Locate the cell with the specified text and output its [x, y] center coordinate. 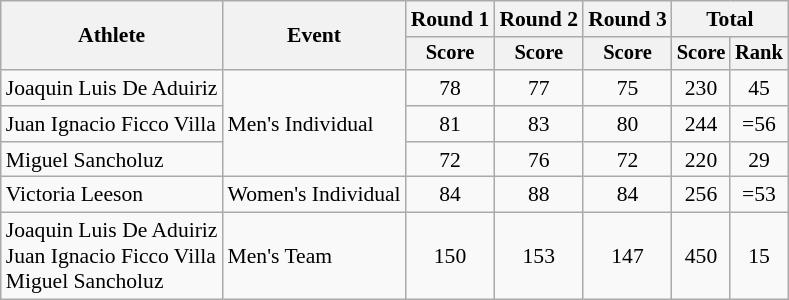
230 [701, 88]
Joaquin Luis De AduirizJuan Ignacio Ficco VillaMiguel Sancholuz [112, 256]
45 [759, 88]
78 [450, 88]
Joaquin Luis De Aduiriz [112, 88]
150 [450, 256]
220 [701, 160]
Total [730, 19]
Round 2 [538, 19]
76 [538, 160]
Event [314, 36]
147 [628, 256]
153 [538, 256]
=53 [759, 195]
Rank [759, 54]
81 [450, 124]
15 [759, 256]
Round 3 [628, 19]
Juan Ignacio Ficco Villa [112, 124]
450 [701, 256]
77 [538, 88]
Victoria Leeson [112, 195]
29 [759, 160]
256 [701, 195]
83 [538, 124]
Round 1 [450, 19]
244 [701, 124]
Athlete [112, 36]
88 [538, 195]
Men's Individual [314, 124]
=56 [759, 124]
75 [628, 88]
Miguel Sancholuz [112, 160]
80 [628, 124]
Women's Individual [314, 195]
Men's Team [314, 256]
